Identify which cell holds the provided text, then report its [X, Y] central coordinate. 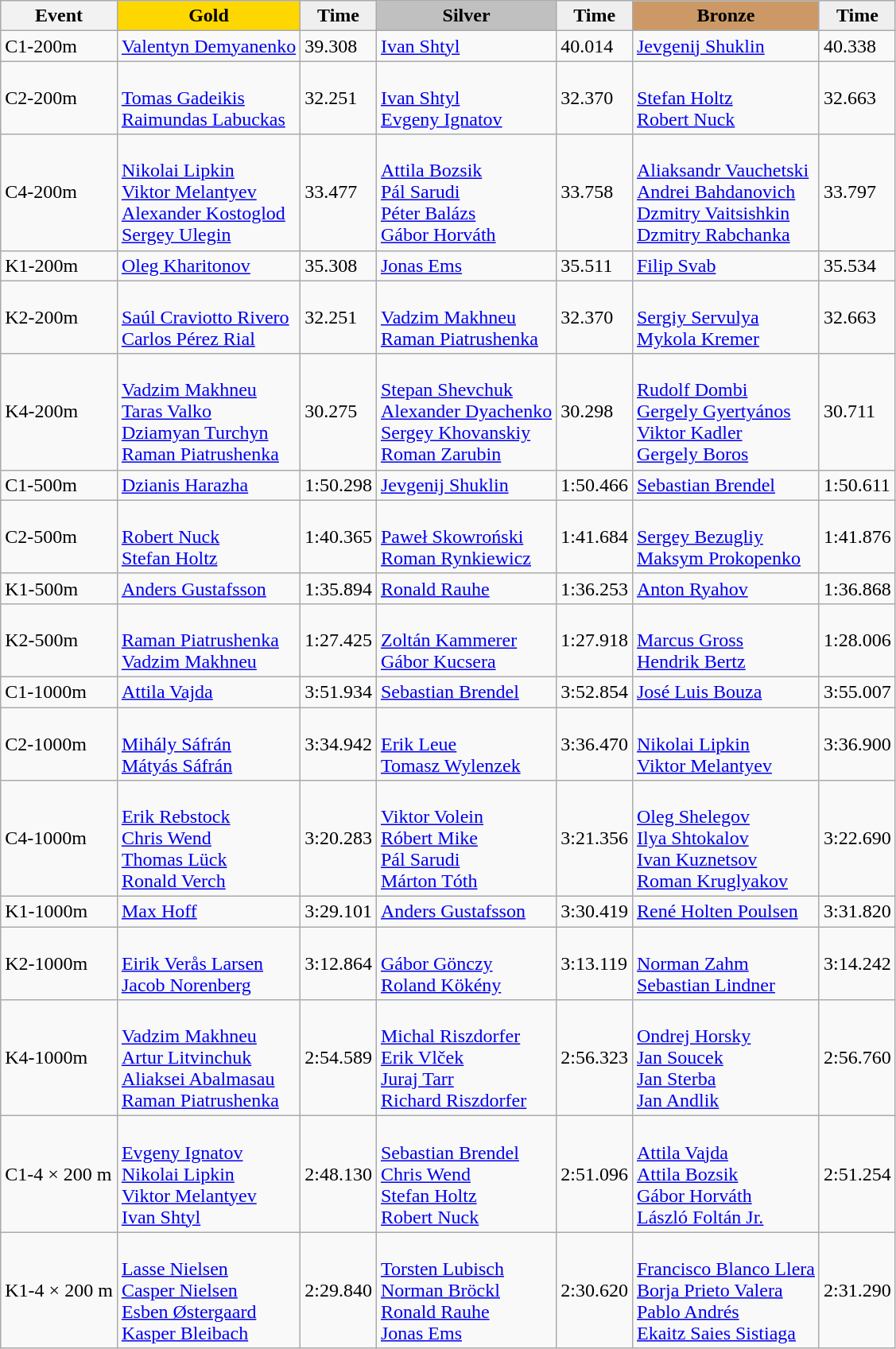
Silver [466, 16]
Aliaksandr VauchetskiAndrei BahdanovichDzmitry VaitsishkinDzmitry Rabchanka [725, 192]
Bronze [725, 16]
Dzianis Harazha [208, 485]
Gábor GönczyRoland Kökény [466, 963]
Viktor VoleinRóbert MikePál SarudiMárton Tóth [466, 839]
2:31.290 [857, 1290]
30.711 [857, 412]
C1-200m [59, 46]
Jonas Ems [466, 266]
3:22.690 [857, 839]
Mihály SáfránMátyás Sáfrán [208, 744]
33.758 [595, 192]
33.797 [857, 192]
3:31.820 [857, 912]
1:50.466 [595, 485]
3:52.854 [595, 692]
30.298 [595, 412]
30.275 [339, 412]
1:27.918 [595, 640]
C2-1000m [59, 744]
Nikolai LipkinViktor Melantyev [725, 744]
Saúl Craviotto RiveroCarlos Pérez Rial [208, 317]
Attila Vajda [208, 692]
1:50.611 [857, 485]
3:36.900 [857, 744]
Rudolf DombiGergely GyertyánosViktor KadlerGergely Boros [725, 412]
1:36.253 [595, 588]
José Luis Bouza [725, 692]
1:36.868 [857, 588]
C4-1000m [59, 839]
C4-200m [59, 192]
Ondrej HorskyJan SoucekJan SterbaJan Andlik [725, 1058]
2:30.620 [595, 1290]
Gold [208, 16]
2:29.840 [339, 1290]
1:28.006 [857, 640]
1:41.684 [595, 537]
Ivan ShtylEvgeny Ignatov [466, 98]
Oleg ShelegovIlya ShtokalovIvan KuznetsovRoman Kruglyakov [725, 839]
35.534 [857, 266]
K2-1000m [59, 963]
Vadzim MakhneuRaman Piatrushenka [466, 317]
Max Hoff [208, 912]
Evgeny IgnatovNikolai LipkinViktor MelantyevIvan Shtyl [208, 1174]
1:41.876 [857, 537]
C2-200m [59, 98]
1:35.894 [339, 588]
Attila BozsikPál SarudiPéter BalázsGábor Horváth [466, 192]
3:51.934 [339, 692]
C1-500m [59, 485]
Vadzim MakhneuArtur LitvinchukAliaksei AbalmasauRaman Piatrushenka [208, 1058]
2:51.254 [857, 1174]
Erik RebstockChris WendThomas LückRonald Verch [208, 839]
Event [59, 16]
Oleg Kharitonov [208, 266]
1:40.365 [339, 537]
Norman ZahmSebastian Lindner [725, 963]
39.308 [339, 46]
K1-1000m [59, 912]
K2-500m [59, 640]
Attila VajdaAttila BozsikGábor HorváthLászló Foltán Jr. [725, 1174]
Paweł SkowrońskiRoman Rynkiewicz [466, 537]
2:56.760 [857, 1058]
Michal RiszdorferErik VlčekJuraj TarrRichard Riszdorfer [466, 1058]
Francisco Blanco LleraBorja Prieto ValeraPablo AndrésEkaitz Saies Sistiaga [725, 1290]
2:56.323 [595, 1058]
3:55.007 [857, 692]
Tomas GadeikisRaimundas Labuckas [208, 98]
40.338 [857, 46]
Valentyn Demyanenko [208, 46]
C2-500m [59, 537]
K4-200m [59, 412]
3:34.942 [339, 744]
Lasse NielsenCasper NielsenEsben ØstergaardKasper Bleibach [208, 1290]
3:13.119 [595, 963]
Ronald Rauhe [466, 588]
Anton Ryahov [725, 588]
3:30.419 [595, 912]
C1-1000m [59, 692]
Ivan Shtyl [466, 46]
3:12.864 [339, 963]
Nikolai LipkinViktor MelantyevAlexander KostoglodSergey Ulegin [208, 192]
Raman PiatrushenkaVadzim Makhneu [208, 640]
Torsten LubischNorman BröcklRonald RauheJonas Ems [466, 1290]
Eirik Verås LarsenJacob Norenberg [208, 963]
3:36.470 [595, 744]
K1-4 × 200 m [59, 1290]
Erik LeueTomasz Wylenzek [466, 744]
3:14.242 [857, 963]
K1-500m [59, 588]
K2-200m [59, 317]
2:48.130 [339, 1174]
3:29.101 [339, 912]
C1-4 × 200 m [59, 1174]
Filip Svab [725, 266]
K1-200m [59, 266]
35.308 [339, 266]
Sergiy ServulyaMykola Kremer [725, 317]
Stepan ShevchukAlexander DyachenkoSergey KhovanskiyRoman Zarubin [466, 412]
Marcus GrossHendrik Bertz [725, 640]
Robert NuckStefan Holtz [208, 537]
33.477 [339, 192]
Zoltán KammererGábor Kucsera [466, 640]
1:27.425 [339, 640]
35.511 [595, 266]
2:51.096 [595, 1174]
Sebastian BrendelChris WendStefan HoltzRobert Nuck [466, 1174]
Vadzim MakhneuTaras ValkoDziamyan TurchynRaman Piatrushenka [208, 412]
2:54.589 [339, 1058]
3:21.356 [595, 839]
René Holten Poulsen [725, 912]
40.014 [595, 46]
1:50.298 [339, 485]
Stefan HoltzRobert Nuck [725, 98]
K4-1000m [59, 1058]
Sergey BezugliyMaksym Prokopenko [725, 537]
3:20.283 [339, 839]
